Find where the given text appears and provide that cell's center as (X, Y) coordinate. 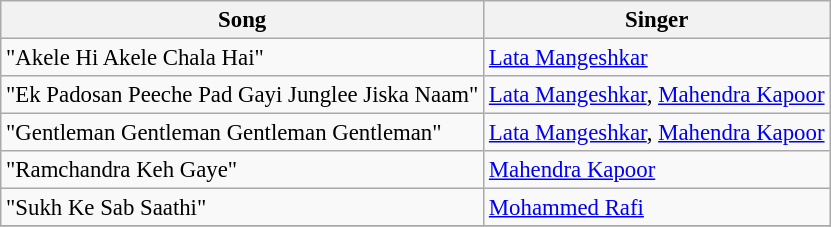
"Sukh Ke Sab Saathi" (242, 208)
Mahendra Kapoor (657, 170)
"Ramchandra Keh Gaye" (242, 170)
Lata Mangeshkar (657, 58)
"Ek Padosan Peeche Pad Gayi Junglee Jiska Naam" (242, 95)
Singer (657, 20)
Song (242, 20)
"Gentleman Gentleman Gentleman Gentleman" (242, 133)
Mohammed Rafi (657, 208)
"Akele Hi Akele Chala Hai" (242, 58)
